Return the (X, Y) coordinate for the center point of the cell that contains the specified text.  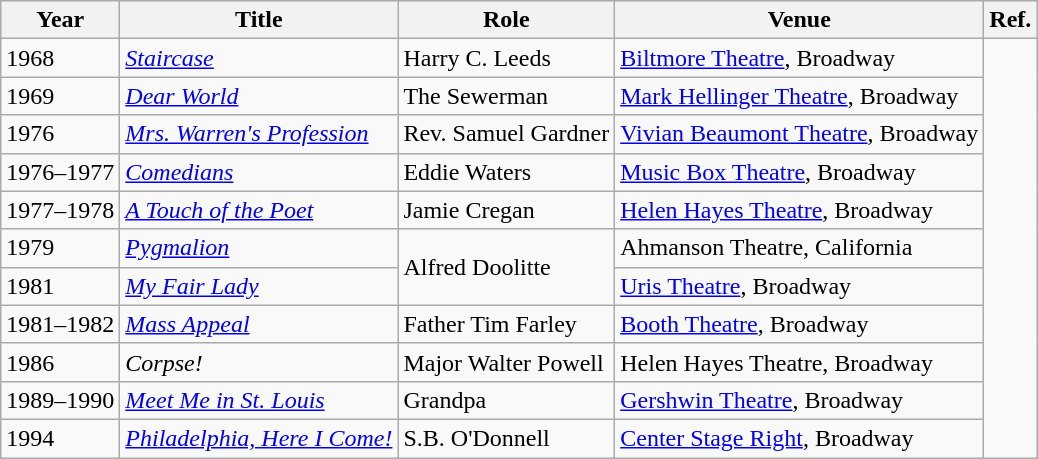
Uris Theatre, Broadway (800, 286)
Mark Hellinger Theatre, Broadway (800, 96)
Father Tim Farley (506, 324)
Biltmore Theatre, Broadway (800, 58)
Mass Appeal (259, 324)
1976–1977 (60, 172)
1976 (60, 134)
1979 (60, 248)
1986 (60, 362)
Mrs. Warren's Profession (259, 134)
1969 (60, 96)
S.B. O'Donnell (506, 438)
Year (60, 20)
Corpse! (259, 362)
Grandpa (506, 400)
Jamie Cregan (506, 210)
Alfred Doolitte (506, 267)
Booth Theatre, Broadway (800, 324)
Vivian Beaumont Theatre, Broadway (800, 134)
Eddie Waters (506, 172)
Gershwin Theatre, Broadway (800, 400)
1989–1990 (60, 400)
Role (506, 20)
Music Box Theatre, Broadway (800, 172)
Major Walter Powell (506, 362)
1981–1982 (60, 324)
Ref. (1010, 20)
The Sewerman (506, 96)
Philadelphia, Here I Come! (259, 438)
Staircase (259, 58)
1994 (60, 438)
Dear World (259, 96)
Center Stage Right, Broadway (800, 438)
1981 (60, 286)
Ahmanson Theatre, California (800, 248)
Comedians (259, 172)
1968 (60, 58)
Venue (800, 20)
1977–1978 (60, 210)
Pygmalion (259, 248)
A Touch of the Poet (259, 210)
Harry C. Leeds (506, 58)
Meet Me in St. Louis (259, 400)
Rev. Samuel Gardner (506, 134)
Title (259, 20)
My Fair Lady (259, 286)
